Search for the cell housing the specified text and yield its [X, Y] center coordinate. 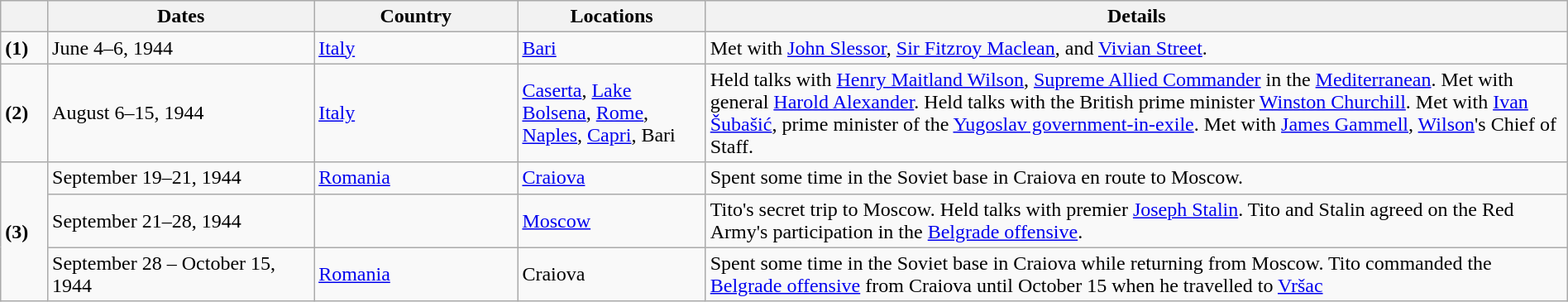
Country [416, 17]
August 6–15, 1944 [181, 113]
Met with John Slessor, Sir Fitzroy Maclean, and Vivian Street. [1136, 48]
(1) [25, 48]
(2) [25, 113]
Dates [181, 17]
Details [1136, 17]
Locations [612, 17]
June 4–6, 1944 [181, 48]
Spent some time in the Soviet base in Craiova en route to Moscow. [1136, 178]
September 21–28, 1944 [181, 220]
Moscow [612, 220]
Caserta, Lake Bolsena, Rome, Naples, Capri, Bari [612, 113]
(3) [25, 232]
September 28 – October 15, 1944 [181, 275]
September 19–21, 1944 [181, 178]
Bari [612, 48]
